Locate the cell with the specified text and output its [x, y] center coordinate. 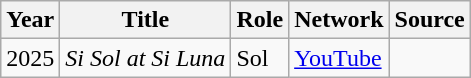
Network [339, 20]
Source [430, 20]
Title [146, 20]
Year [30, 20]
YouTube [339, 58]
Sol [260, 58]
Role [260, 20]
2025 [30, 58]
Si Sol at Si Luna [146, 58]
